Return the (X, Y) coordinate for the center point of the cell that contains the specified text.  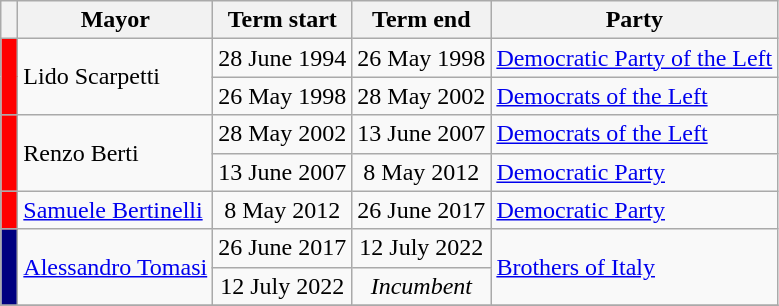
Samuele Bertinelli (116, 210)
Lido Scarpetti (116, 77)
Term start (282, 20)
Democratic Party of the Left (634, 58)
Renzo Berti (116, 153)
Mayor (116, 20)
Term end (422, 20)
Incumbent (422, 286)
Brothers of Italy (634, 267)
28 June 1994 (282, 58)
Alessandro Tomasi (116, 267)
Party (634, 20)
